Detect which cell encompasses the target text, then output its [x, y] center coordinate. 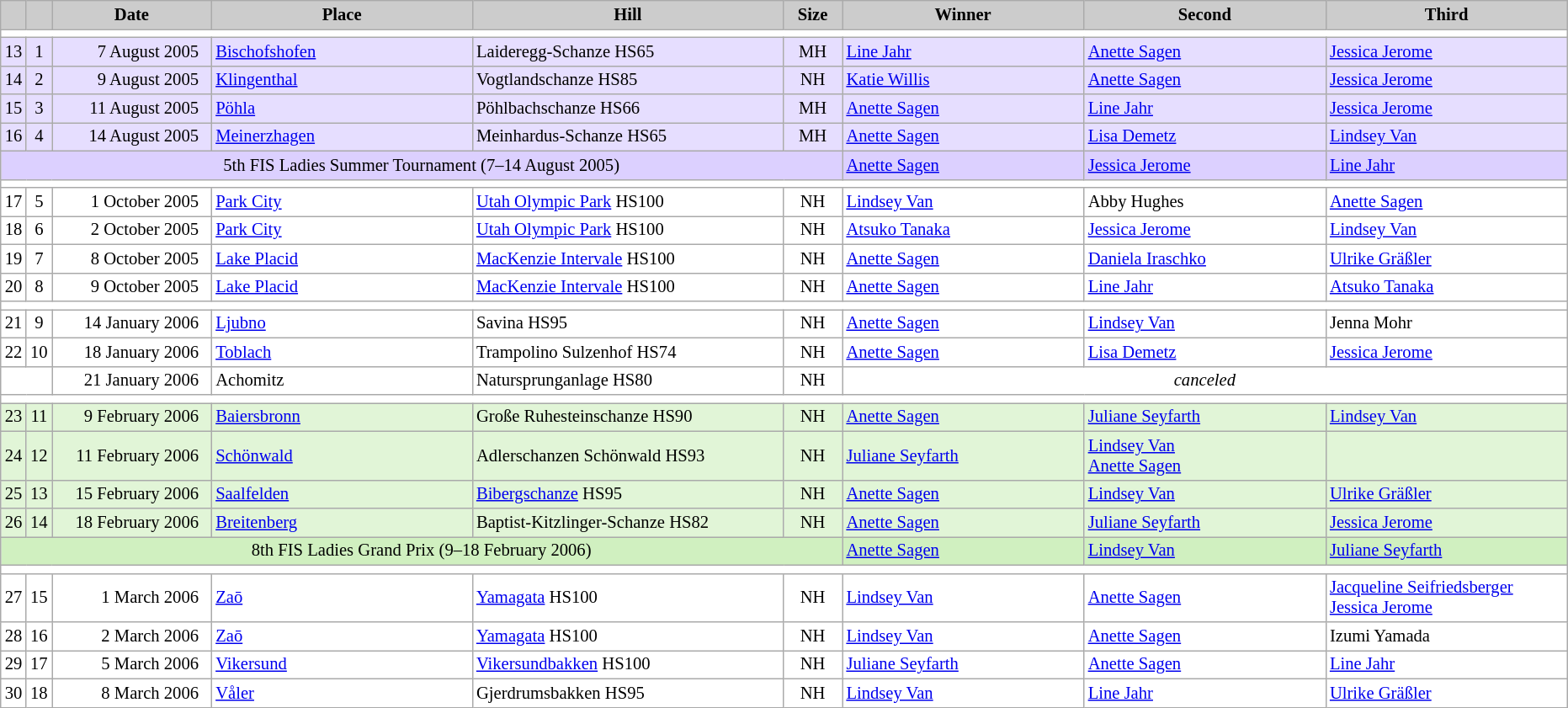
Gjerdrumsbakken HS95 [628, 693]
Breitenberg [342, 523]
19 [13, 258]
5th FIS Ladies Summer Tournament (7–14 August 2005) [422, 165]
11 February 2006 [132, 455]
Meinhardus-Schanze HS65 [628, 136]
Bischofshofen [342, 51]
1 [39, 51]
Pöhla [342, 109]
14 January 2006 [132, 323]
18 January 2006 [132, 352]
Saalfelden [342, 494]
Third [1446, 14]
Ljubno [342, 323]
Jacqueline Seifriedsberger Jessica Jerome [1446, 598]
Meinerzhagen [342, 136]
8 [39, 287]
9 February 2006 [132, 417]
Katie Willis [963, 80]
9 August 2005 [132, 80]
Hill [628, 14]
Pöhlbachschanze HS66 [628, 109]
18 February 2006 [132, 523]
7 [39, 258]
28 [13, 636]
9 [39, 323]
Lindsey Van Anette Sagen [1205, 455]
Place [342, 14]
Toblach [342, 352]
9 October 2005 [132, 287]
25 [13, 494]
Izumi Yamada [1446, 636]
12 [39, 455]
canceled [1204, 381]
2 [39, 80]
Winner [963, 14]
1 October 2005 [132, 201]
2 March 2006 [132, 636]
8 March 2006 [132, 693]
5 March 2006 [132, 664]
1 March 2006 [132, 598]
Jenna Mohr [1446, 323]
6 [39, 230]
14 August 2005 [132, 136]
Klingenthal [342, 80]
26 [13, 523]
15 February 2006 [132, 494]
Vikersund [342, 664]
5 [39, 201]
7 August 2005 [132, 51]
24 [13, 455]
11 August 2005 [132, 109]
8th FIS Ladies Grand Prix (9–18 February 2006) [422, 551]
30 [13, 693]
Laideregg-Schanze HS65 [628, 51]
Daniela Iraschko [1205, 258]
27 [13, 598]
Baiersbronn [342, 417]
29 [13, 664]
22 [13, 352]
Baptist-Kitzlinger-Schanze HS82 [628, 523]
2 October 2005 [132, 230]
Adlerschanzen Schönwald HS93 [628, 455]
Achomitz [342, 381]
Second [1205, 14]
Vogtlandschanze HS85 [628, 80]
Våler [342, 693]
11 [39, 417]
21 [13, 323]
Große Ruhesteinschanze HS90 [628, 417]
Schönwald [342, 455]
23 [13, 417]
Trampolino Sulzenhof HS74 [628, 352]
Savina HS95 [628, 323]
Date [132, 14]
3 [39, 109]
10 [39, 352]
Vikersundbakken HS100 [628, 664]
4 [39, 136]
20 [13, 287]
8 October 2005 [132, 258]
Size [813, 14]
Natursprunganlage HS80 [628, 381]
Abby Hughes [1205, 201]
Bibergschanze HS95 [628, 494]
21 January 2006 [132, 381]
